Provide the [x, y] coordinate of the cell's center where the given text is located.  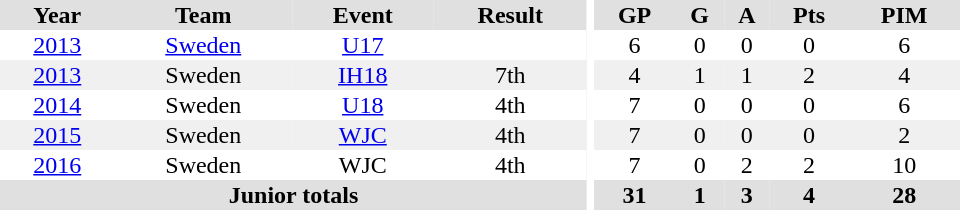
G [700, 15]
Year [58, 15]
U18 [363, 105]
Junior totals [294, 195]
PIM [904, 15]
31 [635, 195]
2015 [58, 135]
Result [511, 15]
7th [511, 75]
Pts [810, 15]
2014 [58, 105]
28 [904, 195]
2016 [58, 165]
10 [904, 165]
IH18 [363, 75]
Event [363, 15]
Team [204, 15]
3 [747, 195]
U17 [363, 45]
A [747, 15]
GP [635, 15]
